Capture the cell that displays the provided text and extract its [X, Y] central coordinate. 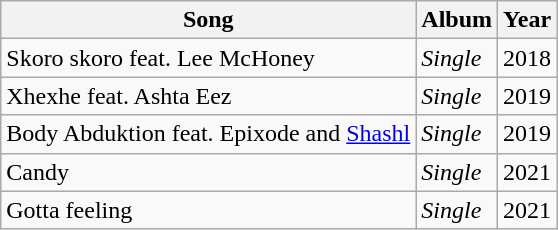
Xhexhe feat. Ashta Eez [208, 96]
Album [457, 20]
Skoro skoro feat. Lee McHoney [208, 58]
Year [528, 20]
Song [208, 20]
Candy [208, 172]
Body Abduktion feat. Epixode and Shashl [208, 134]
2018 [528, 58]
Gotta feeling [208, 210]
